Output the [X, Y] coordinate of the center of the cell containing the given text.  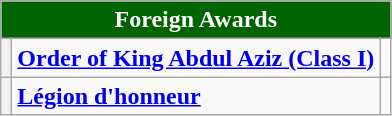
Légion d'honneur [196, 96]
Foreign Awards [196, 20]
Order of King Abdul Aziz (Class I) [196, 58]
